Pinpoint the cell where the given text exists, returning its [X, Y] midpoint coordinate. 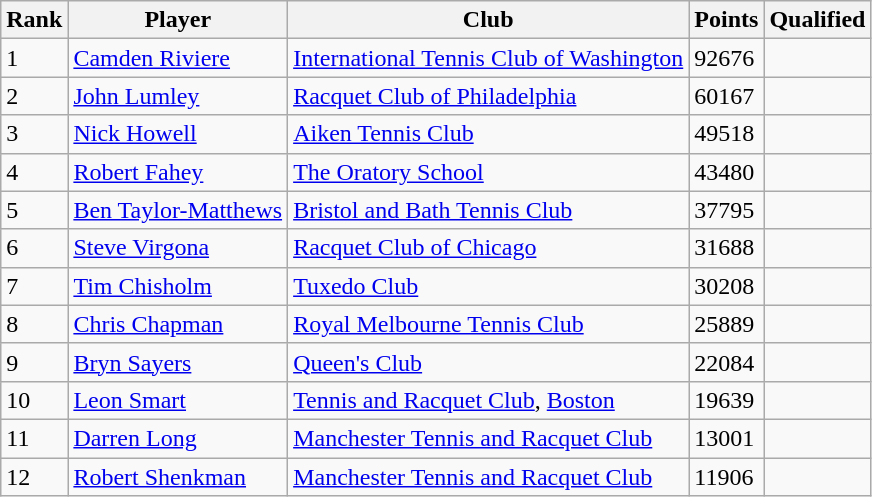
Steve Virgona [178, 248]
Camden Riviere [178, 58]
5 [34, 210]
Club [488, 20]
30208 [726, 286]
The Oratory School [488, 172]
John Lumley [178, 96]
Qualified [818, 20]
7 [34, 286]
Bristol and Bath Tennis Club [488, 210]
11 [34, 438]
Player [178, 20]
8 [34, 324]
Ben Taylor-Matthews [178, 210]
International Tennis Club of Washington [488, 58]
19639 [726, 400]
4 [34, 172]
Chris Chapman [178, 324]
Racquet Club of Chicago [488, 248]
Tuxedo Club [488, 286]
Points [726, 20]
Queen's Club [488, 362]
9 [34, 362]
49518 [726, 134]
92676 [726, 58]
22084 [726, 362]
60167 [726, 96]
11906 [726, 477]
Robert Fahey [178, 172]
43480 [726, 172]
12 [34, 477]
Rank [34, 20]
31688 [726, 248]
Aiken Tennis Club [488, 134]
13001 [726, 438]
Leon Smart [178, 400]
Robert Shenkman [178, 477]
Nick Howell [178, 134]
10 [34, 400]
Darren Long [178, 438]
Racquet Club of Philadelphia [488, 96]
Tennis and Racquet Club, Boston [488, 400]
Tim Chisholm [178, 286]
6 [34, 248]
1 [34, 58]
Bryn Sayers [178, 362]
25889 [726, 324]
2 [34, 96]
37795 [726, 210]
Royal Melbourne Tennis Club [488, 324]
3 [34, 134]
